Locate the cell with the specified text and output its (X, Y) center coordinate. 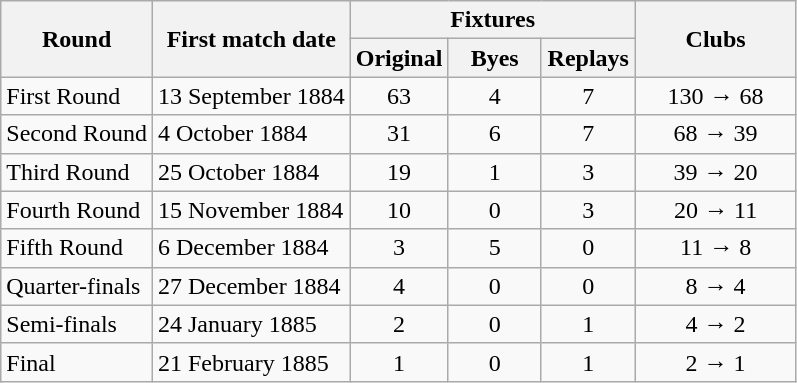
Original (399, 58)
Replays (588, 58)
Byes (495, 58)
68 → 39 (716, 134)
First match date (251, 39)
4 October 1884 (251, 134)
39 → 20 (716, 172)
Final (77, 362)
2 (399, 324)
Semi-finals (77, 324)
130 → 68 (716, 96)
Clubs (716, 39)
13 September 1884 (251, 96)
19 (399, 172)
First Round (77, 96)
31 (399, 134)
4 → 2 (716, 324)
2 → 1 (716, 362)
21 February 1885 (251, 362)
15 November 1884 (251, 210)
Fourth Round (77, 210)
6 (495, 134)
Fifth Round (77, 248)
Round (77, 39)
27 December 1884 (251, 286)
20 → 11 (716, 210)
Second Round (77, 134)
5 (495, 248)
24 January 1885 (251, 324)
10 (399, 210)
6 December 1884 (251, 248)
11 → 8 (716, 248)
Third Round (77, 172)
8 → 4 (716, 286)
25 October 1884 (251, 172)
Fixtures (492, 20)
63 (399, 96)
Quarter-finals (77, 286)
